Return [x, y] of the center of cell containing provided text 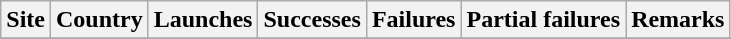
Failures [414, 20]
Launches [203, 20]
Successes [312, 20]
Site [26, 20]
Country [99, 20]
Partial failures [544, 20]
Remarks [678, 20]
